For the text-containing cell, return its midpoint in (X, Y) coordinate format. 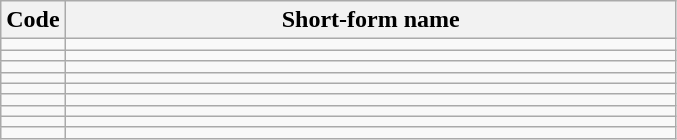
Short-form name (370, 20)
Code (33, 20)
